For the text-containing cell, return its midpoint in [x, y] coordinate format. 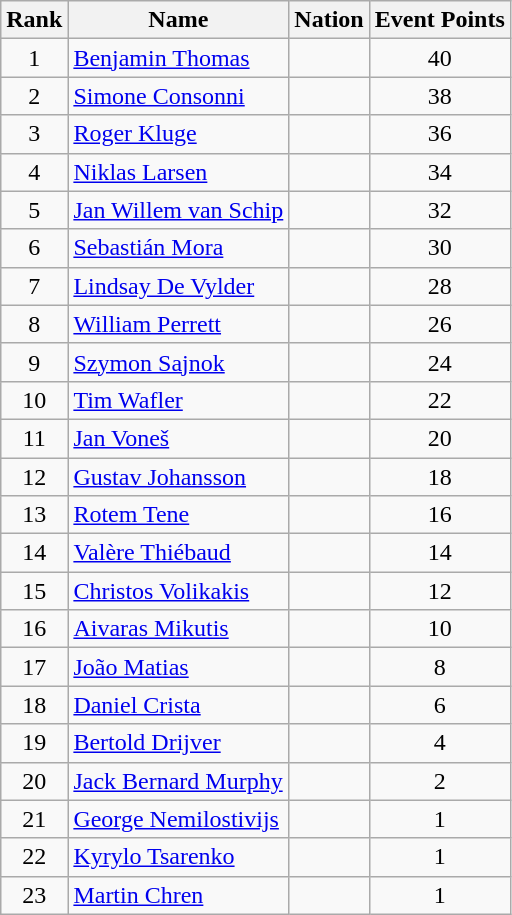
36 [440, 134]
Benjamin Thomas [178, 58]
Valère Thiébaud [178, 553]
26 [440, 324]
Daniel Crista [178, 705]
21 [34, 819]
19 [34, 743]
Christos Volikakis [178, 591]
Martin Chren [178, 895]
Jan Willem van Schip [178, 210]
7 [34, 286]
Kyrylo Tsarenko [178, 857]
Lindsay De Vylder [178, 286]
Sebastián Mora [178, 248]
17 [34, 667]
30 [440, 248]
11 [34, 438]
Gustav Johansson [178, 477]
Jan Voneš [178, 438]
Simone Consonni [178, 96]
Tim Wafler [178, 400]
Name [178, 20]
Bertold Drijver [178, 743]
38 [440, 96]
Aivaras Mikutis [178, 629]
Jack Bernard Murphy [178, 781]
Nation [329, 20]
13 [34, 515]
23 [34, 895]
Event Points [440, 20]
32 [440, 210]
5 [34, 210]
Szymon Sajnok [178, 362]
3 [34, 134]
28 [440, 286]
Niklas Larsen [178, 172]
Roger Kluge [178, 134]
Rotem Tene [178, 515]
George Nemilostivijs [178, 819]
9 [34, 362]
Rank [34, 20]
William Perrett [178, 324]
24 [440, 362]
João Matias [178, 667]
15 [34, 591]
34 [440, 172]
40 [440, 58]
